Extract the [X, Y] coordinate from the center of the cell holding the provided text.  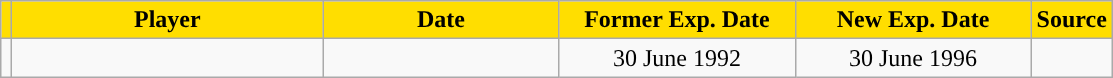
New Exp. Date [913, 20]
Date [441, 20]
Former Exp. Date [677, 20]
30 June 1996 [913, 58]
30 June 1992 [677, 58]
Player [168, 20]
Source [1072, 20]
